Identify which cell holds the provided text, then report its (x, y) central coordinate. 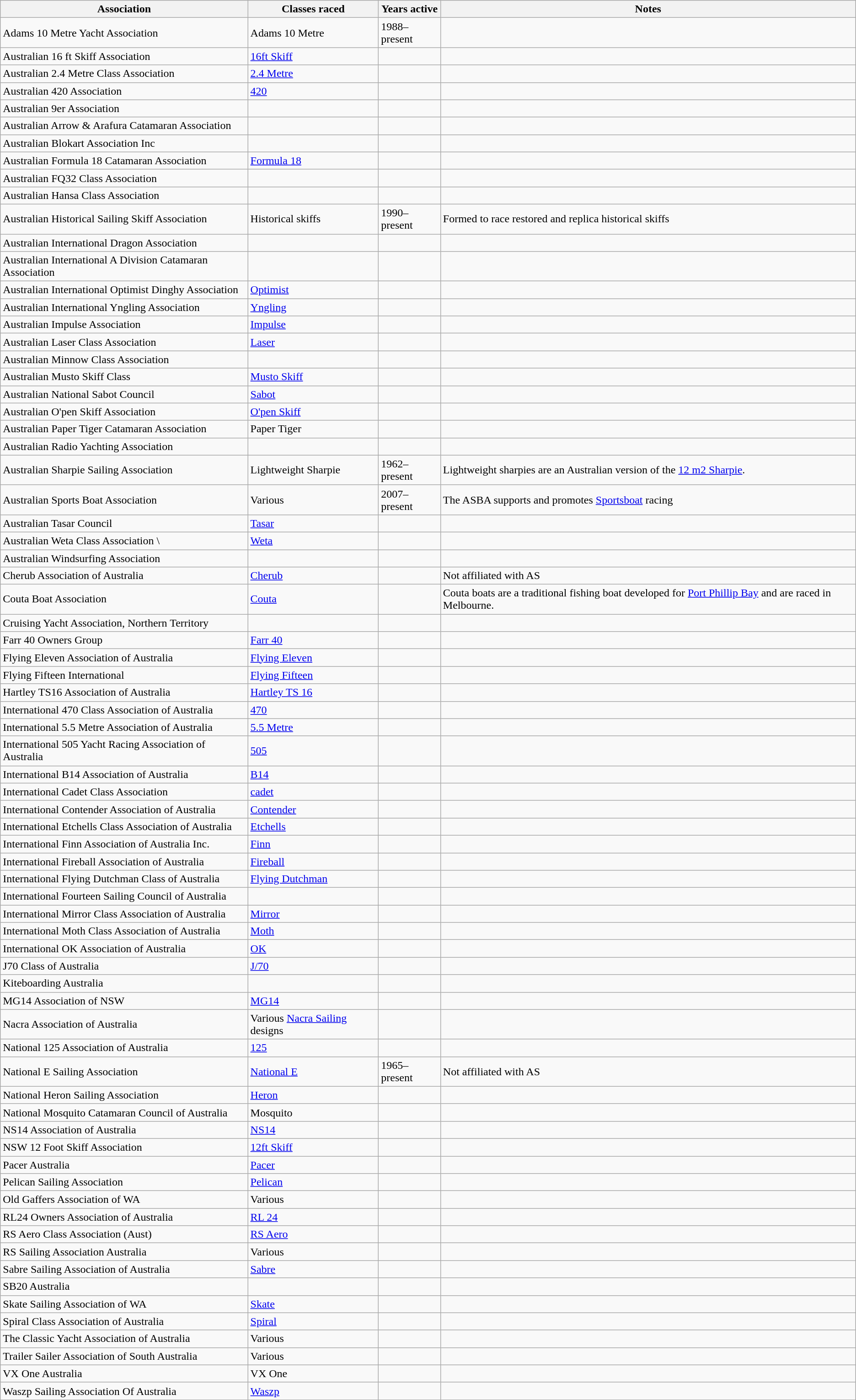
1962–present (410, 470)
Australian 2.4 Metre Class Association (124, 74)
OK (313, 949)
Flying Dutchman (313, 879)
Sabre Sailing Association of Australia (124, 1269)
Australian Historical Sailing Skiff Association (124, 219)
International Moth Class Association of Australia (124, 931)
Formula 18 (313, 161)
Skate Sailing Association of WA (124, 1304)
Flying Eleven (313, 658)
RS Aero (313, 1234)
VX One (313, 1373)
Weta (313, 541)
Pelican (313, 1182)
5.5 Metre (313, 727)
International Flying Dutchman Class of Australia (124, 879)
Flying Fifteen International (124, 675)
1965–present (410, 1071)
Etchells (313, 826)
NS14 Association of Australia (124, 1130)
Farr 40 (313, 640)
Cherub (313, 576)
cadet (313, 792)
RS Aero Class Association (Aust) (124, 1234)
Contender (313, 809)
RL 24 (313, 1217)
Sabot (313, 394)
Australian Hansa Class Association (124, 195)
Australian Minnow Class Association (124, 359)
Kiteboarding Australia (124, 983)
Australian Musto Skiff Class (124, 377)
Australian International Dragon Association (124, 243)
MG14 (313, 1001)
Australian Paper Tiger Catamaran Association (124, 429)
Trailer Sailer Association of South Australia (124, 1356)
Waszp Sailing Association Of Australia (124, 1391)
Yngling (313, 307)
SB20 Australia (124, 1287)
Australian National Sabot Council (124, 394)
International 470 Class Association of Australia (124, 710)
International B14 Association of Australia (124, 774)
International 505 Yacht Racing Association of Australia (124, 751)
National 125 Association of Australia (124, 1048)
Spiral Class Association of Australia (124, 1321)
The ASBA supports and promotes Sportsboat racing (648, 499)
Australian 9er Association (124, 108)
Hartley TS16 Association of Australia (124, 692)
National E (313, 1071)
2007–present (410, 499)
Adams 10 Metre Yacht Association (124, 33)
Couta Boat Association (124, 599)
Flying Eleven Association of Australia (124, 658)
International Cadet Class Association (124, 792)
Australian Radio Yachting Association (124, 446)
Australian International A Division Catamaran Association (124, 266)
International Finn Association of Australia Inc. (124, 844)
Classes raced (313, 9)
Notes (648, 9)
Farr 40 Owners Group (124, 640)
Formed to race restored and replica historical skiffs (648, 219)
Skate (313, 1304)
Australian International Yngling Association (124, 307)
Australian 420 Association (124, 91)
Cherub Association of Australia (124, 576)
Australian Sharpie Sailing Association (124, 470)
NS14 (313, 1130)
Mirror (313, 914)
Pelican Sailing Association (124, 1182)
MG14 Association of NSW (124, 1001)
Historical skiffs (313, 219)
Couta boats are a traditional fishing boat developed for Port Phillip Bay and are raced in Melbourne. (648, 599)
Adams 10 Metre (313, 33)
Nacra Association of Australia (124, 1025)
Laser (313, 342)
B14 (313, 774)
Paper Tiger (313, 429)
Australian FQ32 Class Association (124, 178)
Australian 16 ft Skiff Association (124, 56)
Years active (410, 9)
Australian Blokart Association Inc (124, 143)
12ft Skiff (313, 1147)
16ft Skiff (313, 56)
Lightweight sharpies are an Australian version of the 12 m2 Sharpie. (648, 470)
Musto Skiff (313, 377)
1990–present (410, 219)
National Mosquito Catamaran Council of Australia (124, 1112)
Impulse (313, 325)
Australian Formula 18 Catamaran Association (124, 161)
National Heron Sailing Association (124, 1095)
Heron (313, 1095)
International Fourteen Sailing Council of Australia (124, 896)
RL24 Owners Association of Australia (124, 1217)
Australian Tasar Council (124, 523)
Couta (313, 599)
1988–present (410, 33)
J/70 (313, 966)
Australian O'pen Skiff Association (124, 412)
420 (313, 91)
Waszp (313, 1391)
Spiral (313, 1321)
Australian Laser Class Association (124, 342)
International 5.5 Metre Association of Australia (124, 727)
2.4 Metre (313, 74)
International OK Association of Australia (124, 949)
Tasar (313, 523)
470 (313, 710)
Moth (313, 931)
Lightweight Sharpie (313, 470)
Pacer (313, 1165)
Optimist (313, 290)
Flying Fifteen (313, 675)
Pacer Australia (124, 1165)
Association (124, 9)
National E Sailing Association (124, 1071)
Sabre (313, 1269)
505 (313, 751)
Australian Weta Class Association \ (124, 541)
O'pen Skiff (313, 412)
Australian Impulse Association (124, 325)
RS Sailing Association Australia (124, 1252)
International Contender Association of Australia (124, 809)
Australian Sports Boat Association (124, 499)
Various Nacra Sailing designs (313, 1025)
Hartley TS 16 (313, 692)
J70 Class of Australia (124, 966)
International Fireball Association of Australia (124, 861)
Fireball (313, 861)
International Mirror Class Association of Australia (124, 914)
Old Gaffers Association of WA (124, 1200)
Australian Windsurfing Association (124, 558)
Australian Arrow & Arafura Catamaran Association (124, 126)
Australian International Optimist Dinghy Association (124, 290)
The Classic Yacht Association of Australia (124, 1339)
VX One Australia (124, 1373)
International Etchells Class Association of Australia (124, 826)
NSW 12 Foot Skiff Association (124, 1147)
Finn (313, 844)
Mosquito (313, 1112)
125 (313, 1048)
Cruising Yacht Association, Northern Territory (124, 623)
